Locate the cell with the specified text and output its (x, y) center coordinate. 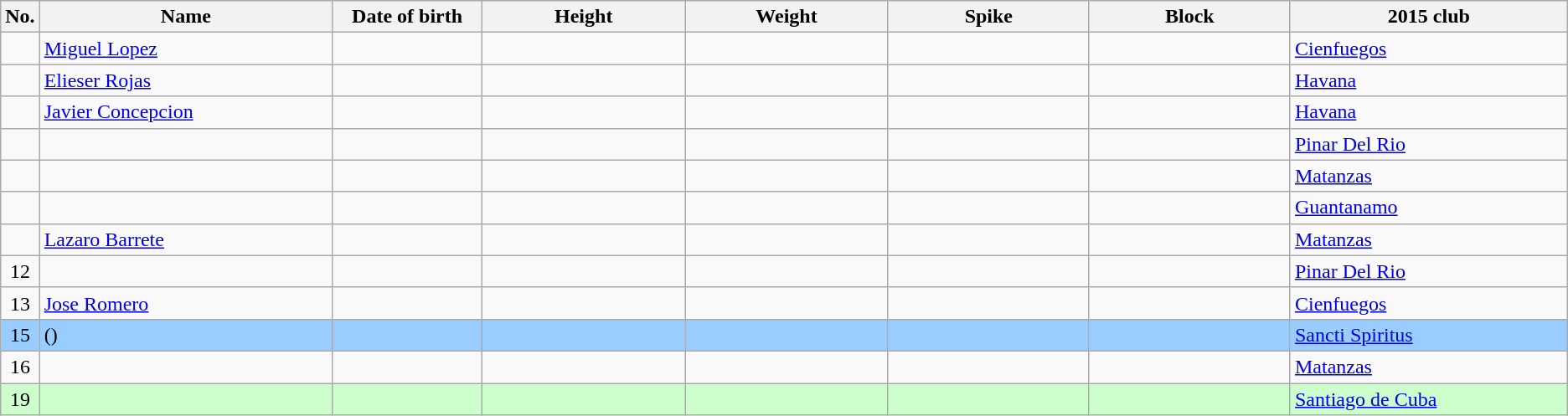
Name (186, 17)
Miguel Lopez (186, 49)
Block (1189, 17)
Spike (988, 17)
13 (20, 303)
() (186, 335)
2015 club (1429, 17)
12 (20, 271)
Elieser Rojas (186, 80)
Sancti Spiritus (1429, 335)
Santiago de Cuba (1429, 399)
16 (20, 367)
Date of birth (407, 17)
Lazaro Barrete (186, 239)
No. (20, 17)
15 (20, 335)
Guantanamo (1429, 208)
Javier Concepcion (186, 112)
Weight (787, 17)
19 (20, 399)
Jose Romero (186, 303)
Height (584, 17)
